Scan for the cell matching the given text and deliver its (x, y) coordinate at center. 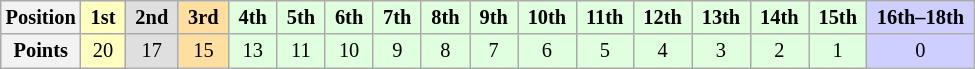
20 (104, 51)
3 (721, 51)
13th (721, 17)
15th (838, 17)
0 (920, 51)
5 (604, 51)
5th (301, 17)
9th (494, 17)
7 (494, 51)
2 (779, 51)
10th (547, 17)
15 (203, 51)
1 (838, 51)
17 (152, 51)
11th (604, 17)
6th (349, 17)
4th (253, 17)
13 (253, 51)
8th (445, 17)
3rd (203, 17)
12th (662, 17)
4 (662, 51)
11 (301, 51)
1st (104, 17)
Position (41, 17)
9 (397, 51)
14th (779, 17)
Points (41, 51)
10 (349, 51)
6 (547, 51)
7th (397, 17)
16th–18th (920, 17)
8 (445, 51)
2nd (152, 17)
